Capture the cell that displays the provided text and extract its (X, Y) central coordinate. 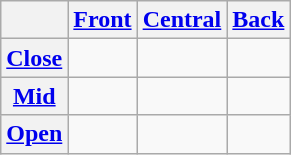
Front (102, 20)
Central (182, 20)
Back (258, 20)
Mid (34, 96)
Close (34, 58)
Open (34, 134)
